Extract the (x, y) coordinate from the center of the cell holding the provided text.  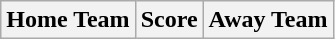
Score (169, 20)
Home Team (68, 20)
Away Team (268, 20)
